Search for the cell housing the specified text and yield its (X, Y) center coordinate. 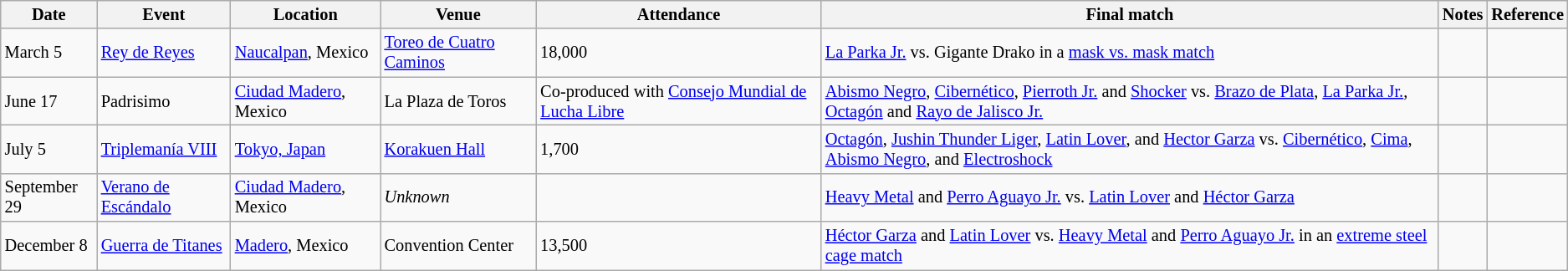
Octagón, Jushin Thunder Liger, Latin Lover, and Hector Garza vs. Cibernético, Cima, Abismo Negro, and Electroshock (1130, 149)
July 5 (49, 149)
1,700 (679, 149)
Unknown (458, 197)
Reference (1527, 14)
Toreo de Cuatro Caminos (458, 53)
Abismo Negro, Cibernético, Pierroth Jr. and Shocker vs. Brazo de Plata, La Parka Jr., Octagón and Rayo de Jalisco Jr. (1130, 101)
Korakuen Hall (458, 149)
March 5 (49, 53)
Convention Center (458, 246)
Naucalpan, Mexico (306, 53)
La Plaza de Toros (458, 101)
Co-produced with Consejo Mundial de Lucha Libre (679, 101)
Notes (1463, 14)
Attendance (679, 14)
Event (164, 14)
June 17 (49, 101)
Guerra de Titanes (164, 246)
Heavy Metal and Perro Aguayo Jr. vs. Latin Lover and Héctor Garza (1130, 197)
Madero, Mexico (306, 246)
Verano de Escándalo (164, 197)
Rey de Reyes (164, 53)
Tokyo, Japan (306, 149)
Date (49, 14)
Triplemanía VIII (164, 149)
Padrisimo (164, 101)
Héctor Garza and Latin Lover vs. Heavy Metal and Perro Aguayo Jr. in an extreme steel cage match (1130, 246)
Location (306, 14)
18,000 (679, 53)
Final match (1130, 14)
13,500 (679, 246)
La Parka Jr. vs. Gigante Drako in a mask vs. mask match (1130, 53)
December 8 (49, 246)
Venue (458, 14)
September 29 (49, 197)
